Extract the [x, y] coordinate from the center of the cell holding the provided text.  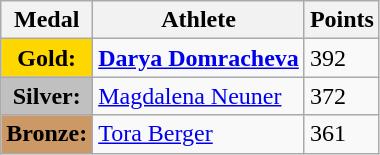
392 [342, 58]
Magdalena Neuner [199, 96]
Points [342, 20]
Bronze: [47, 134]
Gold: [47, 58]
Tora Berger [199, 134]
Athlete [199, 20]
372 [342, 96]
Medal [47, 20]
Silver: [47, 96]
361 [342, 134]
Darya Domracheva [199, 58]
